Determine the (X, Y) coordinate at the center of the cell enclosing the given text.  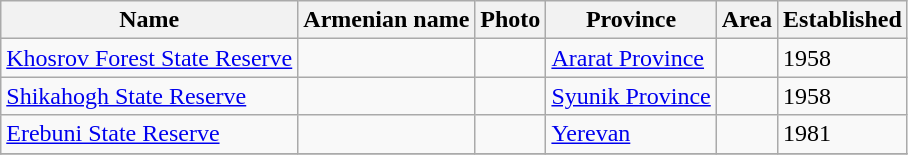
Shikahogh State Reserve (150, 96)
Syunik Province (631, 96)
1981 (843, 134)
Name (150, 20)
Area (746, 20)
Armenian name (386, 20)
Province (631, 20)
Established (843, 20)
Ararat Province (631, 58)
Photo (510, 20)
Khosrov Forest State Reserve (150, 58)
Erebuni State Reserve (150, 134)
Yerevan (631, 134)
